Scan for the cell matching the given text and deliver its (x, y) coordinate at center. 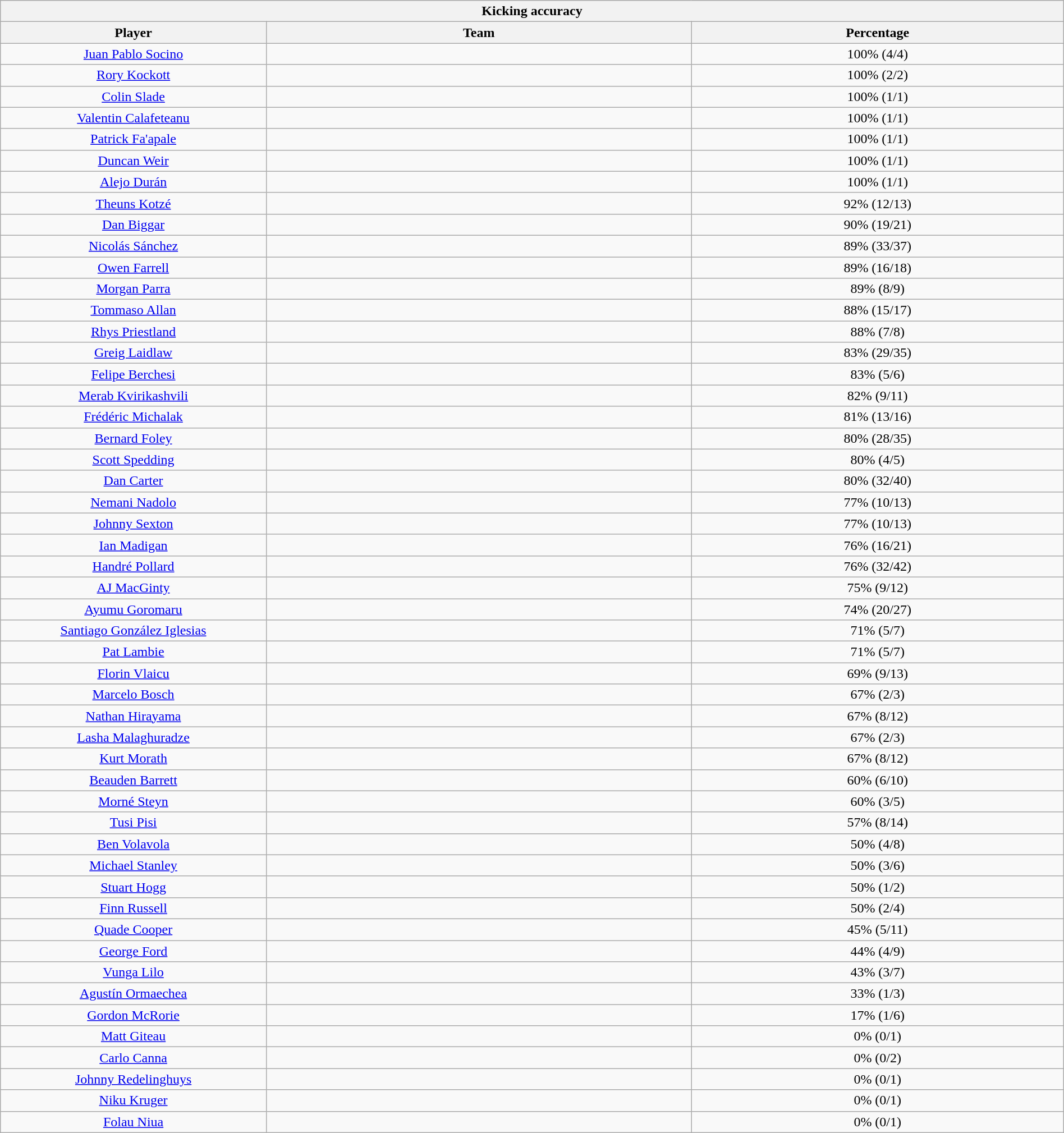
60% (6/10) (878, 780)
Colin Slade (134, 97)
83% (29/35) (878, 353)
57% (8/14) (878, 823)
76% (16/21) (878, 545)
Quade Cooper (134, 929)
Percentage (878, 33)
17% (1/6) (878, 1015)
Tommaso Allan (134, 310)
Morné Steyn (134, 801)
89% (8/9) (878, 289)
69% (9/13) (878, 673)
Stuart Hogg (134, 887)
Carlo Canna (134, 1058)
Player (134, 33)
Theuns Kotzé (134, 203)
Ayumu Goromaru (134, 609)
Rhys Priestland (134, 332)
Handré Pollard (134, 566)
Owen Farrell (134, 268)
Nathan Hirayama (134, 716)
80% (32/40) (878, 481)
Frédéric Michalak (134, 417)
50% (1/2) (878, 887)
Nicolás Sánchez (134, 246)
Pat Lambie (134, 652)
Bernard Foley (134, 438)
Florin Vlaicu (134, 673)
Vunga Lilo (134, 973)
Finn Russell (134, 908)
AJ MacGinty (134, 588)
Santiago González Iglesias (134, 631)
Scott Spedding (134, 460)
82% (9/11) (878, 396)
Team (479, 33)
76% (32/42) (878, 566)
Patrick Fa'apale (134, 139)
Alejo Durán (134, 182)
89% (33/37) (878, 246)
50% (4/8) (878, 844)
90% (19/21) (878, 224)
Tusi Pisi (134, 823)
Gordon McRorie (134, 1015)
Dan Carter (134, 481)
Duncan Weir (134, 160)
44% (4/9) (878, 951)
Agustín Ormaechea (134, 994)
74% (20/27) (878, 609)
88% (7/8) (878, 332)
45% (5/11) (878, 929)
Johnny Redelinghuys (134, 1079)
Beauden Barrett (134, 780)
33% (1/3) (878, 994)
Ben Volavola (134, 844)
Niku Kruger (134, 1100)
0% (0/2) (878, 1058)
Lasha Malaghuradze (134, 737)
60% (3/5) (878, 801)
75% (9/12) (878, 588)
Johnny Sexton (134, 524)
100% (2/2) (878, 75)
Greig Laidlaw (134, 353)
Ian Madigan (134, 545)
George Ford (134, 951)
Valentin Calafeteanu (134, 118)
50% (3/6) (878, 865)
Marcelo Bosch (134, 695)
81% (13/16) (878, 417)
Rory Kockott (134, 75)
Morgan Parra (134, 289)
Folau Niua (134, 1122)
Kicking accuracy (532, 11)
80% (28/35) (878, 438)
Merab Kvirikashvili (134, 396)
50% (2/4) (878, 908)
Nemani Nadolo (134, 502)
83% (5/6) (878, 374)
43% (3/7) (878, 973)
89% (16/18) (878, 268)
Kurt Morath (134, 759)
Juan Pablo Socino (134, 54)
Felipe Berchesi (134, 374)
Matt Giteau (134, 1036)
80% (4/5) (878, 460)
Michael Stanley (134, 865)
Dan Biggar (134, 224)
88% (15/17) (878, 310)
92% (12/13) (878, 203)
100% (4/4) (878, 54)
